Scan for the cell matching the given text and deliver its (x, y) coordinate at center. 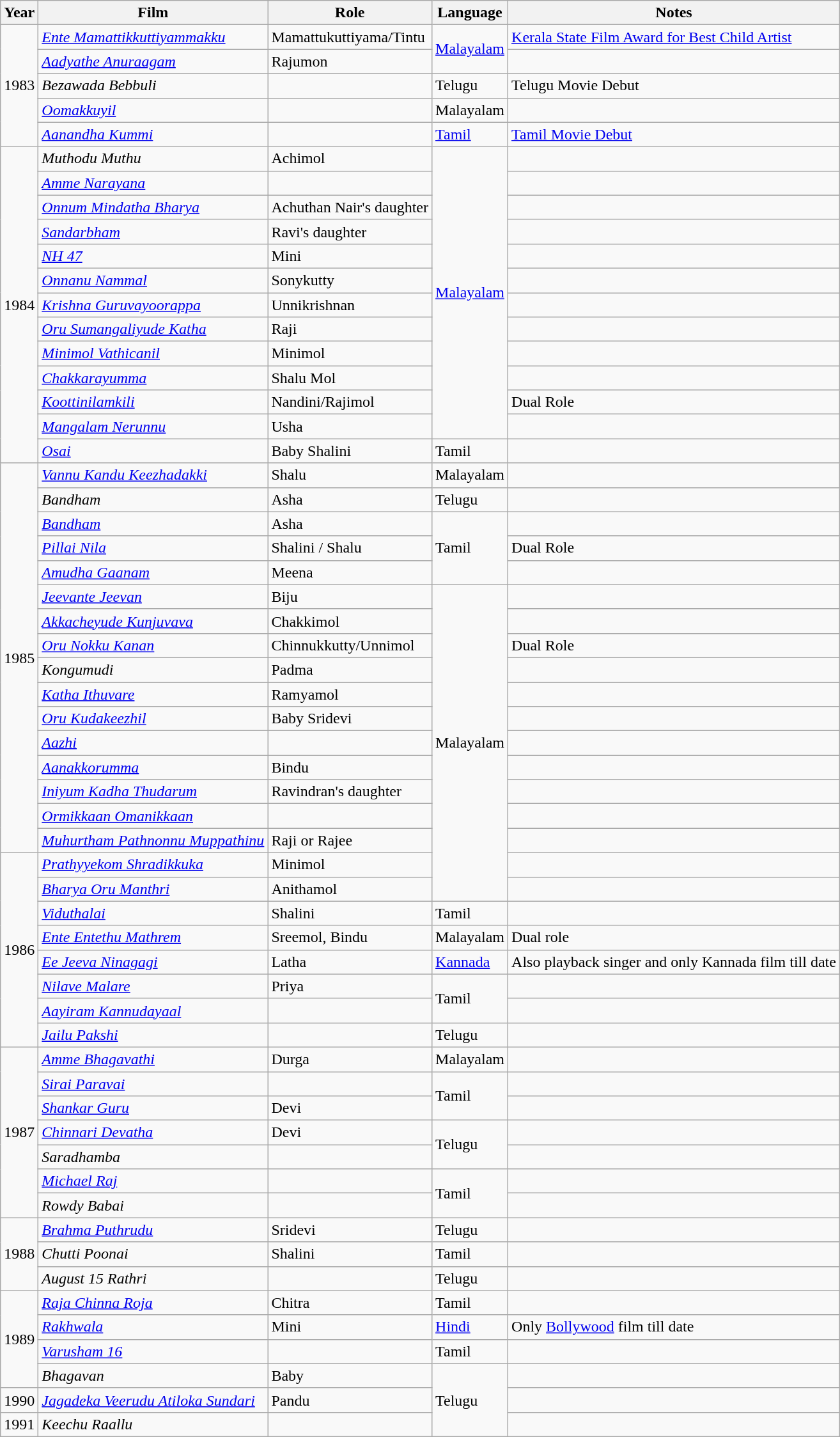
Muthodu Muthu (153, 159)
Chinnukkutty/Unnimol (350, 645)
Rakhwala (153, 1327)
Oru Sumangaliyude Katha (153, 329)
Unnikrishnan (350, 305)
1988 (19, 1254)
Michael Raj (153, 1181)
Language (471, 13)
Muhurtham Pathnonnu Muppathinu (153, 840)
Mamattukuttiyama/Tintu (350, 37)
1990 (19, 1400)
Ramyamol (350, 694)
Meena (350, 572)
Dual role (674, 938)
NH 47 (153, 256)
Viduthalai (153, 913)
Rajumon (350, 61)
Chitra (350, 1303)
Chakkimol (350, 621)
Pandu (350, 1400)
1987 (19, 1132)
Ravi's daughter (350, 232)
Onnanu Nammal (153, 280)
Shalu Mol (350, 378)
Amudha Gaanam (153, 572)
1989 (19, 1339)
Shalu (350, 475)
Saradhamba (153, 1157)
Bezawada Bebbuli (153, 86)
1991 (19, 1424)
Achuthan Nair's daughter (350, 207)
Jeevante Jeevan (153, 597)
Oru Kudakeezhil (153, 719)
Raji (350, 329)
Anithamol (350, 889)
1984 (19, 304)
Sreemol, Bindu (350, 938)
Film (153, 13)
Kerala State Film Award for Best Child Artist (674, 37)
Ormikkaan Omanikkaan (153, 816)
Ravindran's daughter (350, 792)
Krishna Guruvayoorappa (153, 305)
Chinnari Devatha (153, 1133)
Bhagavan (153, 1376)
Biju (350, 597)
Amme Bhagavathi (153, 1059)
Telugu Movie Debut (674, 86)
Amme Narayana (153, 183)
Sirai Paravai (153, 1084)
Akkacheyude Kunjuvava (153, 621)
1983 (19, 86)
Iniyum Kadha Thudarum (153, 792)
Baby Sridevi (350, 719)
Also playback singer and only Kannada film till date (674, 962)
Sonykutty (350, 280)
Vannu Kandu Keezhadakki (153, 475)
Baby Shalini (350, 451)
Rowdy Babai (153, 1205)
Achimol (350, 159)
1986 (19, 950)
Sridevi (350, 1230)
Brahma Puthrudu (153, 1230)
Pillai Nila (153, 548)
Nilave Malare (153, 986)
Chakkarayumma (153, 378)
Aayiram Kannudayaal (153, 1010)
Only Bollywood film till date (674, 1327)
Osai (153, 451)
Shalini / Shalu (350, 548)
Minimol Vathicanil (153, 354)
Onnum Mindatha Bharya (153, 207)
Kongumudi (153, 670)
Oomakkuyil (153, 110)
Prathyyekom Shradikkuka (153, 865)
Jailu Pakshi (153, 1035)
Raji or Rajee (350, 840)
Shankar Guru (153, 1108)
Kannada (471, 962)
Mangalam Nerunnu (153, 427)
Jagadeka Veerudu Atiloka Sundari (153, 1400)
Tamil Movie Debut (674, 134)
Oru Nokku Kanan (153, 645)
Katha Ithuvare (153, 694)
Raja Chinna Roja (153, 1303)
Sandarbham (153, 232)
Hindi (471, 1327)
Aazhi (153, 743)
Bindu (350, 767)
Keechu Raallu (153, 1424)
Ente Mamattikkuttiyammakku (153, 37)
Chutti Poonai (153, 1254)
Notes (674, 13)
Role (350, 13)
Aanakkorumma (153, 767)
Padma (350, 670)
Ee Jeeva Ninagagi (153, 962)
Koottinilamkili (153, 402)
Priya (350, 986)
Varusham 16 (153, 1351)
Aadyathe Anuraagam (153, 61)
Year (19, 13)
Durga (350, 1059)
Bharya Oru Manthri (153, 889)
August 15 Rathri (153, 1278)
Nandini/Rajimol (350, 402)
Baby (350, 1376)
Latha (350, 962)
Usha (350, 427)
1985 (19, 657)
Ente Entethu Mathrem (153, 938)
Aanandha Kummi (153, 134)
